Identify which cell holds the provided text, then report its [x, y] central coordinate. 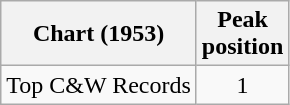
Peakposition [242, 34]
1 [242, 85]
Top C&W Records [99, 85]
Chart (1953) [99, 34]
